Return (X, Y) of the center of cell containing provided text 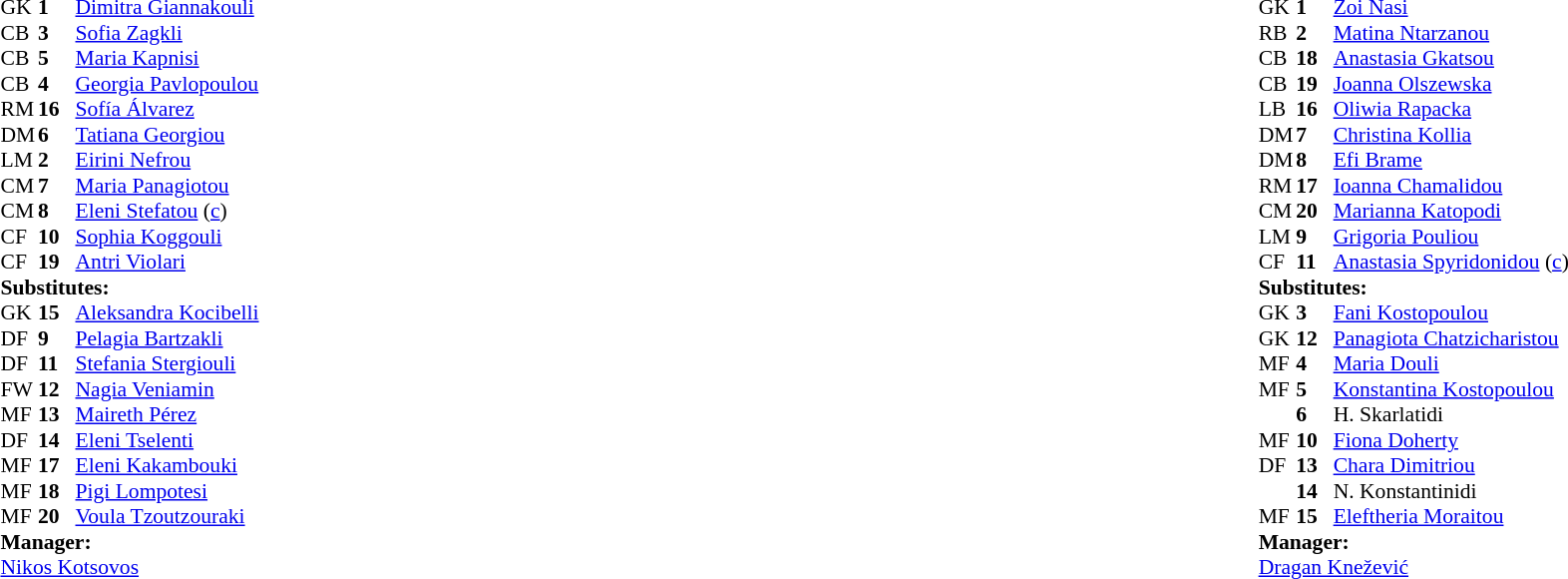
Pelagia Bartzakli (168, 338)
FW (19, 389)
Sofía Álvarez (168, 109)
Substitutes: (130, 288)
Pigi Lompotesi (168, 491)
Aleksandra Kocibelli (168, 312)
Nagia Veniamin (168, 389)
Manager: (130, 542)
Maria Panagiotou (168, 186)
RB (1278, 33)
Antri Violari (168, 263)
LB (1278, 109)
Eleni Kakambouki (168, 466)
Eleni Tselenti (168, 440)
Sophia Koggouli (168, 237)
Tatiana Georgiou (168, 135)
Sofia Zagkli (168, 33)
Georgia Pavlopoulou (168, 84)
Eleni Stefatou (c) (168, 211)
Maria Kapnisi (168, 59)
Maireth Pérez (168, 414)
Voula Tzoutzouraki (168, 516)
Eirini Nefrou (168, 161)
Stefania Stergiouli (168, 364)
